Locate the cell with the specified text and output its (x, y) center coordinate. 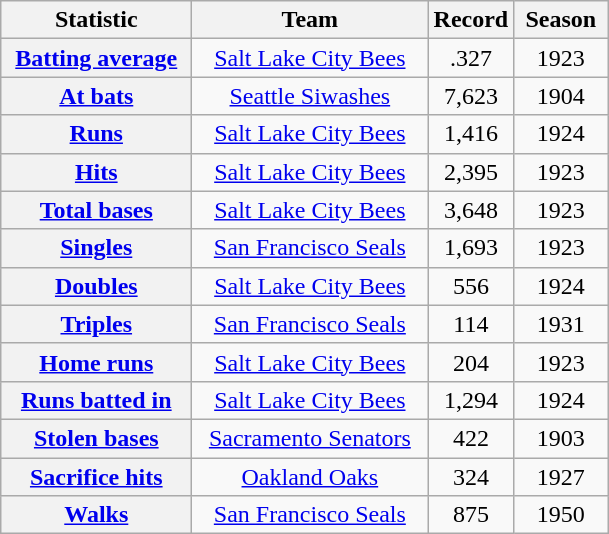
Stolen bases (96, 438)
At bats (96, 96)
204 (471, 362)
Oakland Oaks (310, 477)
Team (310, 20)
Seattle Siwashes (310, 96)
Hits (96, 172)
556 (471, 286)
Doubles (96, 286)
Triples (96, 324)
1904 (561, 96)
114 (471, 324)
1927 (561, 477)
Runs batted in (96, 400)
Runs (96, 134)
1931 (561, 324)
2,395 (471, 172)
Total bases (96, 210)
875 (471, 515)
Sacramento Senators (310, 438)
3,648 (471, 210)
Record (471, 20)
1903 (561, 438)
Season (561, 20)
Statistic (96, 20)
Walks (96, 515)
422 (471, 438)
1950 (561, 515)
1,693 (471, 248)
1,294 (471, 400)
324 (471, 477)
Sacrifice hits (96, 477)
Batting average (96, 58)
.327 (471, 58)
Singles (96, 248)
7,623 (471, 96)
Home runs (96, 362)
1,416 (471, 134)
